Output the (X, Y) coordinate of the center of the cell containing the given text.  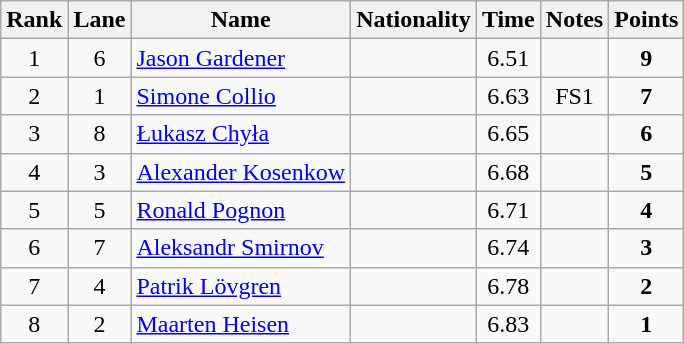
6.83 (508, 324)
6.65 (508, 134)
Jason Gardener (241, 58)
Patrik Lövgren (241, 286)
9 (646, 58)
6.68 (508, 172)
Łukasz Chyła (241, 134)
Points (646, 20)
Ronald Pognon (241, 210)
Alexander Kosenkow (241, 172)
FS1 (574, 96)
Nationality (414, 20)
6.51 (508, 58)
Rank (34, 20)
6.78 (508, 286)
Aleksandr Smirnov (241, 248)
Name (241, 20)
6.63 (508, 96)
Simone Collio (241, 96)
Notes (574, 20)
6.74 (508, 248)
Maarten Heisen (241, 324)
6.71 (508, 210)
Lane (100, 20)
Time (508, 20)
